Extract the [X, Y] coordinate from the center of the cell holding the provided text.  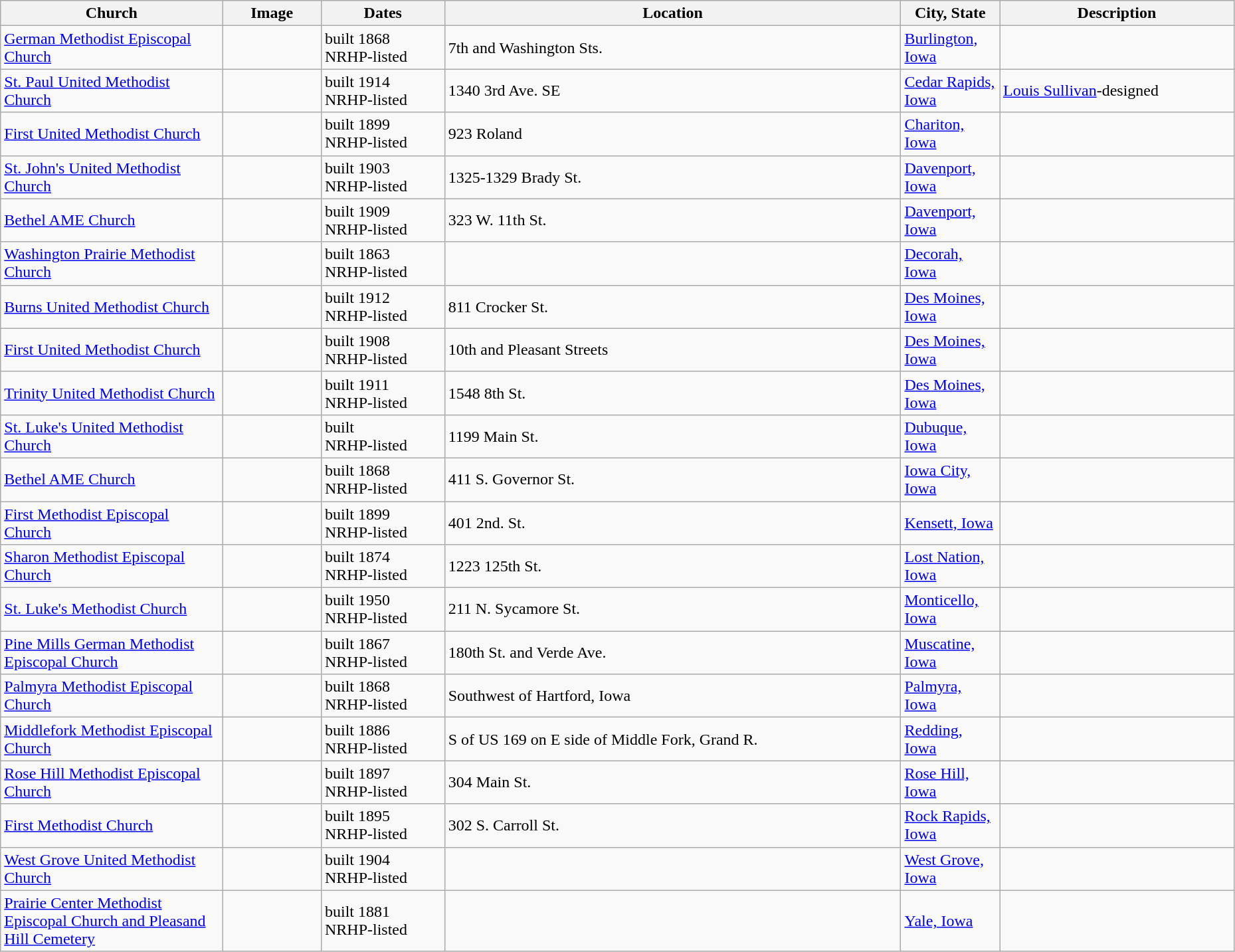
Iowa City, Iowa [950, 480]
Palmyra, Iowa [950, 696]
Decorah, Iowa [950, 263]
built 1950 NRHP-listed [383, 610]
St. Luke's United Methodist Church [112, 436]
St. Paul United Methodist Church [112, 90]
7th and Washington Sts. [672, 48]
Rose Hill Methodist Episcopal Church [112, 783]
211 N. Sycamore St. [672, 610]
St. John's United Methodist Church [112, 177]
Church [112, 13]
180th St. and Verde Ave. [672, 652]
1340 3rd Ave. SE [672, 90]
built NRHP-listed [383, 436]
built 1912 NRHP-listed [383, 307]
1325-1329 Brady St. [672, 177]
Redding, Iowa [950, 739]
10th and Pleasant Streets [672, 349]
German Methodist Episcopal Church [112, 48]
built 1909 NRHP-listed [383, 221]
built 1903 NRHP-listed [383, 177]
First Methodist Episcopal Church [112, 522]
Middlefork Methodist Episcopal Church [112, 739]
City, State [950, 13]
built 1908 NRHP-listed [383, 349]
Southwest of Hartford, Iowa [672, 696]
Burns United Methodist Church [112, 307]
Cedar Rapids, Iowa [950, 90]
1548 8th St. [672, 393]
S of US 169 on E side of Middle Fork, Grand R. [672, 739]
First Methodist Church [112, 825]
Prairie Center Methodist Episcopal Church and Pleasand Hill Cemetery [112, 921]
302 S. Carroll St. [672, 825]
Dates [383, 13]
St. Luke's Methodist Church [112, 610]
401 2nd. St. [672, 522]
Trinity United Methodist Church [112, 393]
Pine Mills German Methodist Episcopal Church [112, 652]
923 Roland [672, 134]
Monticello, Iowa [950, 610]
Yale, Iowa [950, 921]
West Grove United Methodist Church [112, 869]
Burlington, Iowa [950, 48]
Lost Nation, Iowa [950, 566]
built 1897 NRHP-listed [383, 783]
built 1914 NRHP-listed [383, 90]
Dubuque, Iowa [950, 436]
built 1874 NRHP-listed [383, 566]
Palmyra Methodist Episcopal Church [112, 696]
Description [1116, 13]
built 1867 NRHP-listed [383, 652]
built 1886 NRHP-listed [383, 739]
built 1895 NRHP-listed [383, 825]
Kensett, Iowa [950, 522]
1199 Main St. [672, 436]
Rock Rapids, Iowa [950, 825]
Sharon Methodist Episcopal Church [112, 566]
built 1881 NRHP-listed [383, 921]
Image [272, 13]
built 1911 NRHP-listed [383, 393]
built 1863 NRHP-listed [383, 263]
304 Main St. [672, 783]
Muscatine, Iowa [950, 652]
811 Crocker St. [672, 307]
323 W. 11th St. [672, 221]
built 1904 NRHP-listed [383, 869]
West Grove, Iowa [950, 869]
Louis Sullivan-designed [1116, 90]
411 S. Governor St. [672, 480]
Location [672, 13]
1223 125th St. [672, 566]
Washington Prairie Methodist Church [112, 263]
Chariton, Iowa [950, 134]
Rose Hill, Iowa [950, 783]
